Find where the given text appears and provide that cell's center as [x, y] coordinate. 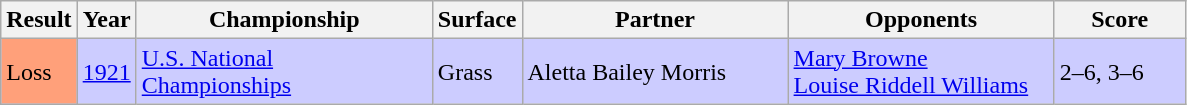
Result [39, 20]
Aletta Bailey Morris [655, 72]
Score [1120, 20]
Championship [284, 20]
Year [106, 20]
U.S. National Championships [284, 72]
Surface [477, 20]
Partner [655, 20]
Loss [39, 72]
2–6, 3–6 [1120, 72]
Opponents [921, 20]
Mary Browne Louise Riddell Williams [921, 72]
Grass [477, 72]
1921 [106, 72]
